Pinpoint the cell where the given text exists, returning its (X, Y) midpoint coordinate. 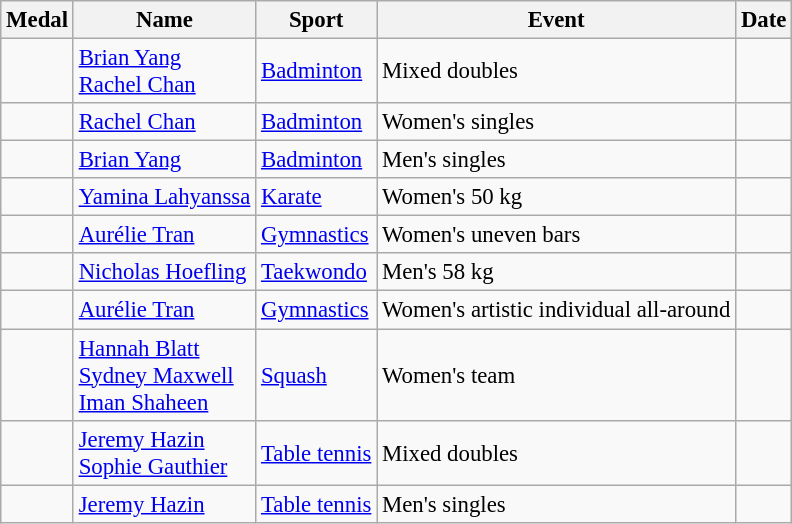
Jeremy HazinSophie Gauthier (164, 452)
Women's artistic individual all-around (556, 310)
Sport (316, 20)
Date (764, 20)
Women's team (556, 375)
Taekwondo (316, 273)
Squash (316, 375)
Brian Yang (164, 160)
Event (556, 20)
Name (164, 20)
Nicholas Hoefling (164, 273)
Rachel Chan (164, 122)
Medal (38, 20)
Yamina Lahyanssa (164, 197)
Karate (316, 197)
Women's 50 kg (556, 197)
Hannah BlattSydney MaxwellIman Shaheen (164, 375)
Brian YangRachel Chan (164, 72)
Women's uneven bars (556, 235)
Women's singles (556, 122)
Men's 58 kg (556, 273)
Jeremy Hazin (164, 504)
